Scan for the cell matching the given text and deliver its (X, Y) coordinate at center. 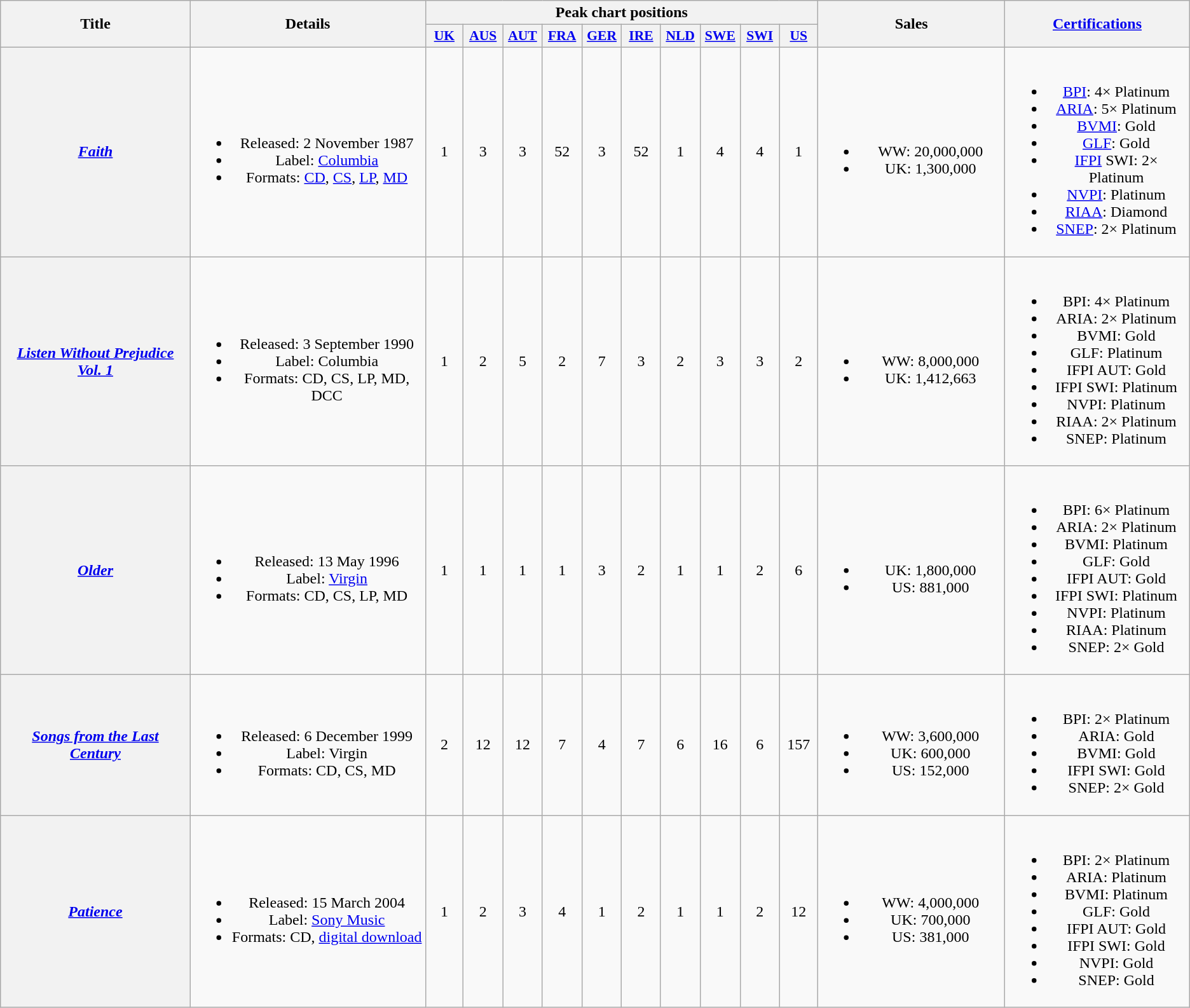
5 (523, 361)
Released: 6 December 1999Label: Virgin Formats: CD, CS, MD (308, 745)
Details (308, 24)
US (798, 36)
Released: 3 September 1990Label: Columbia Formats: CD, CS, LP, MD, DCC (308, 361)
Title (95, 24)
GER (601, 36)
SWI (760, 36)
WW: 3,600,000UK: 600,000US: 152,000 (912, 745)
BPI: 2× PlatinumARIA: GoldBVMI: GoldIFPI SWI: GoldSNEP: 2× Gold (1097, 745)
Older (95, 571)
Certifications (1097, 24)
AUS (483, 36)
IRE (641, 36)
UK: 1,800,000US: 881,000 (912, 571)
Sales (912, 24)
BPI: 2× PlatinumARIA: PlatinumBVMI: PlatinumGLF: GoldIFPI AUT: GoldIFPI SWI: GoldNVPI: GoldSNEP: Gold (1097, 911)
NLD (680, 36)
157 (798, 745)
Released: 13 May 1996Label: Virgin Formats: CD, CS, LP, MD (308, 571)
Released: 2 November 1987Label: Columbia Formats: CD, CS, LP, MD (308, 151)
Released: 15 March 2004Label: Sony Music Formats: CD, digital download (308, 911)
Peak chart positions (622, 13)
16 (720, 745)
Patience (95, 911)
WW: 4,000,000UK: 700,000US: 381,000 (912, 911)
UK (444, 36)
FRA (562, 36)
Songs from the LastCentury (95, 745)
Listen Without PrejudiceVol. 1 (95, 361)
AUT (523, 36)
WW: 20,000,000UK: 1,300,000 (912, 151)
BPI: 4× PlatinumARIA: 2× PlatinumBVMI: GoldGLF: PlatinumIFPI AUT: GoldIFPI SWI: PlatinumNVPI: PlatinumRIAA: 2× PlatinumSNEP: Platinum (1097, 361)
SWE (720, 36)
BPI: 6× PlatinumARIA: 2× PlatinumBVMI: PlatinumGLF: GoldIFPI AUT: GoldIFPI SWI: PlatinumNVPI: PlatinumRIAA: PlatinumSNEP: 2× Gold (1097, 571)
WW: 8,000,000UK: 1,412,663 (912, 361)
Faith (95, 151)
BPI: 4× PlatinumARIA: 5× PlatinumBVMI: GoldGLF: GoldIFPI SWI: 2× PlatinumNVPI: PlatinumRIAA: DiamondSNEP: 2× Platinum (1097, 151)
